Return the (X, Y) coordinate for the center point of the cell that contains the specified text.  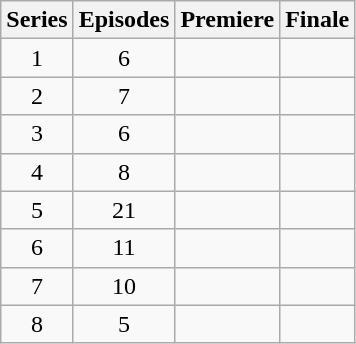
Series (37, 20)
2 (37, 96)
21 (124, 210)
Finale (318, 20)
3 (37, 134)
4 (37, 172)
10 (124, 286)
1 (37, 58)
Episodes (124, 20)
Premiere (228, 20)
11 (124, 248)
